Extract the [X, Y] coordinate from the center of the cell holding the provided text.  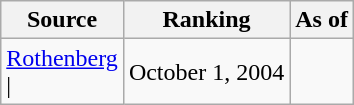
As of [322, 20]
Ranking [206, 20]
Source [62, 20]
October 1, 2004 [206, 72]
Rothenberg| [62, 72]
